Extract the (X, Y) coordinate from the center of the cell holding the provided text.  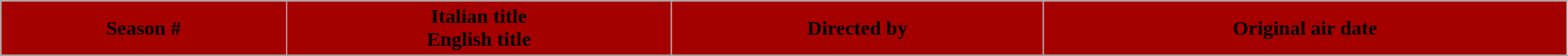
Original air date (1305, 29)
Season # (143, 29)
Italian titleEnglish title (478, 29)
Directed by (857, 29)
